Extract the (X, Y) coordinate from the center of the cell holding the provided text.  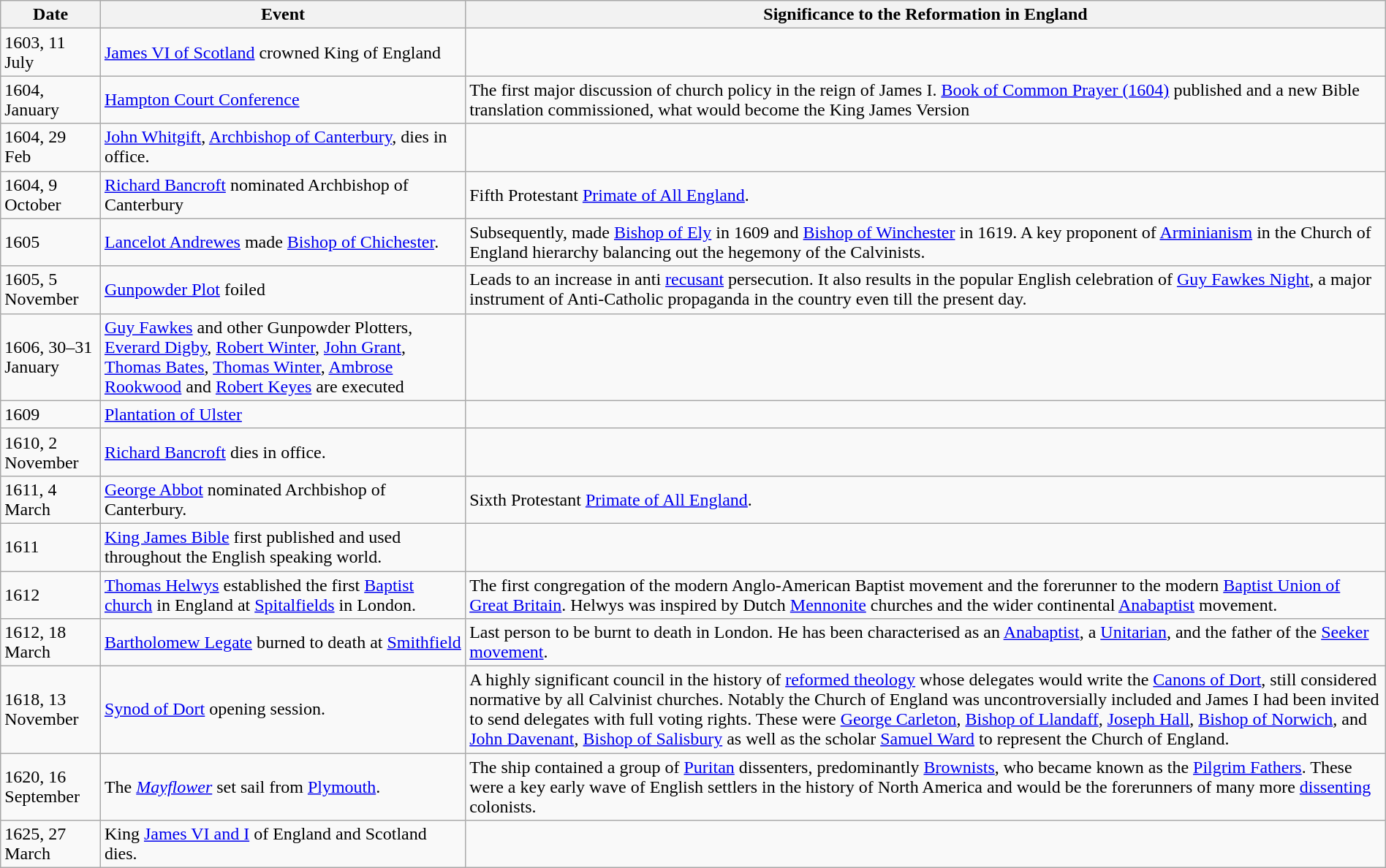
1609 (51, 414)
The Mayflower set sail from Plymouth. (282, 787)
1604, 29 Feb (51, 148)
King James Bible first published and used throughout the English speaking world. (282, 547)
1612 (51, 595)
Significance to the Reformation in England (925, 15)
Sixth Protestant Primate of All England. (925, 500)
1620, 16 September (51, 787)
1618, 13 November (51, 710)
Lancelot Andrewes made Bishop of Chichester. (282, 243)
John Whitgift, Archbishop of Canterbury, dies in office. (282, 148)
Hampton Court Conference (282, 99)
1612, 18 March (51, 643)
Richard Bancroft nominated Archbishop of Canterbury (282, 194)
Last person to be burnt to death in London. He has been characterised as an Anabaptist, a Unitarian, and the father of the Seeker movement. (925, 643)
Synod of Dort opening session. (282, 710)
George Abbot nominated Archbishop of Canterbury. (282, 500)
1611, 4 March (51, 500)
1604, January (51, 99)
1605 (51, 243)
Thomas Helwys established the first Baptist church in England at Spitalfields in London. (282, 595)
Bartholomew Legate burned to death at Smithfield (282, 643)
Gunpowder Plot foiled (282, 289)
Fifth Protestant Primate of All England. (925, 194)
Event (282, 15)
1603, 11 July (51, 53)
King James VI and I of England and Scotland dies. (282, 845)
1604, 9 October (51, 194)
1610, 2 November (51, 452)
Plantation of Ulster (282, 414)
Date (51, 15)
1606, 30–31 January (51, 357)
Richard Bancroft dies in office. (282, 452)
1611 (51, 547)
James VI of Scotland crowned King of England (282, 53)
1605, 5 November (51, 289)
1625, 27 March (51, 845)
